Return the (x, y) coordinate for the center point of the cell that contains the specified text.  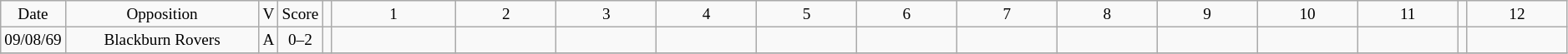
11 (1408, 14)
A (269, 40)
4 (707, 14)
0–2 (301, 40)
1 (393, 14)
9 (1207, 14)
Opposition (162, 14)
Score (301, 14)
10 (1307, 14)
6 (906, 14)
8 (1107, 14)
09/08/69 (33, 40)
3 (606, 14)
Blackburn Rovers (162, 40)
V (269, 14)
5 (807, 14)
Date (33, 14)
2 (506, 14)
7 (1007, 14)
12 (1517, 14)
